Locate the cell with the specified text and output its (X, Y) center coordinate. 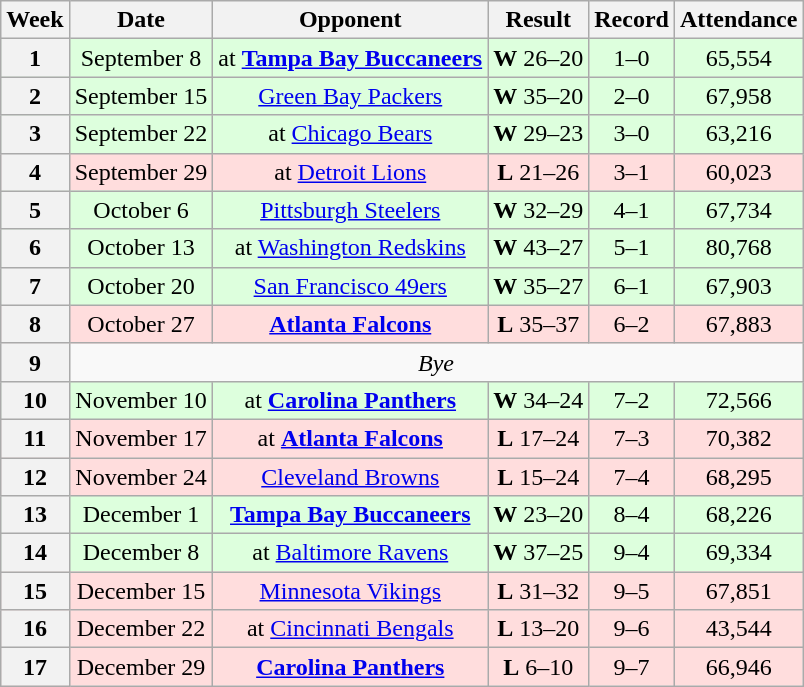
10 (35, 400)
67,851 (738, 591)
Record (632, 20)
4–1 (632, 210)
Tampa Bay Buccaneers (350, 515)
11 (35, 438)
L 6–10 (538, 667)
67,903 (738, 286)
at Cincinnati Bengals (350, 629)
Pittsburgh Steelers (350, 210)
W 43–27 (538, 248)
October 13 (141, 248)
70,382 (738, 438)
67,734 (738, 210)
at Atlanta Falcons (350, 438)
at Tampa Bay Buccaneers (350, 58)
67,958 (738, 96)
14 (35, 553)
13 (35, 515)
6 (35, 248)
October 20 (141, 286)
1–0 (632, 58)
4 (35, 172)
1 (35, 58)
San Francisco 49ers (350, 286)
15 (35, 591)
6–1 (632, 286)
Opponent (350, 20)
72,566 (738, 400)
September 22 (141, 134)
December 1 (141, 515)
W 32–29 (538, 210)
December 29 (141, 667)
17 (35, 667)
Date (141, 20)
Result (538, 20)
5 (35, 210)
66,946 (738, 667)
3–1 (632, 172)
8–4 (632, 515)
at Chicago Bears (350, 134)
43,544 (738, 629)
W 23–20 (538, 515)
3 (35, 134)
at Detroit Lions (350, 172)
at Baltimore Ravens (350, 553)
L 15–24 (538, 477)
68,226 (738, 515)
W 29–23 (538, 134)
W 35–20 (538, 96)
W 35–27 (538, 286)
Week (35, 20)
80,768 (738, 248)
63,216 (738, 134)
6–2 (632, 324)
at Washington Redskins (350, 248)
9 (35, 362)
9–6 (632, 629)
October 6 (141, 210)
Atlanta Falcons (350, 324)
2 (35, 96)
9–7 (632, 667)
8 (35, 324)
12 (35, 477)
L 31–32 (538, 591)
2–0 (632, 96)
December 8 (141, 553)
7–2 (632, 400)
November 24 (141, 477)
Carolina Panthers (350, 667)
L 21–26 (538, 172)
68,295 (738, 477)
Cleveland Browns (350, 477)
November 10 (141, 400)
at Carolina Panthers (350, 400)
Bye (436, 362)
5–1 (632, 248)
September 8 (141, 58)
L 17–24 (538, 438)
L 13–20 (538, 629)
3–0 (632, 134)
October 27 (141, 324)
Green Bay Packers (350, 96)
7–4 (632, 477)
W 37–25 (538, 553)
Attendance (738, 20)
60,023 (738, 172)
November 17 (141, 438)
W 26–20 (538, 58)
L 35–37 (538, 324)
65,554 (738, 58)
69,334 (738, 553)
September 15 (141, 96)
Minnesota Vikings (350, 591)
9–4 (632, 553)
W 34–24 (538, 400)
67,883 (738, 324)
December 15 (141, 591)
September 29 (141, 172)
9–5 (632, 591)
16 (35, 629)
7 (35, 286)
December 22 (141, 629)
7–3 (632, 438)
